Locate the cell with the specified text and output its (x, y) center coordinate. 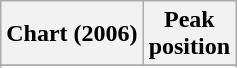
Chart (2006) (72, 34)
Peak position (189, 34)
